Locate the cell with the specified text and output its (x, y) center coordinate. 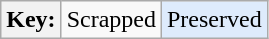
Preserved (214, 20)
Key: (31, 20)
Scrapped (111, 20)
